Identify which cell holds the provided text, then report its [x, y] central coordinate. 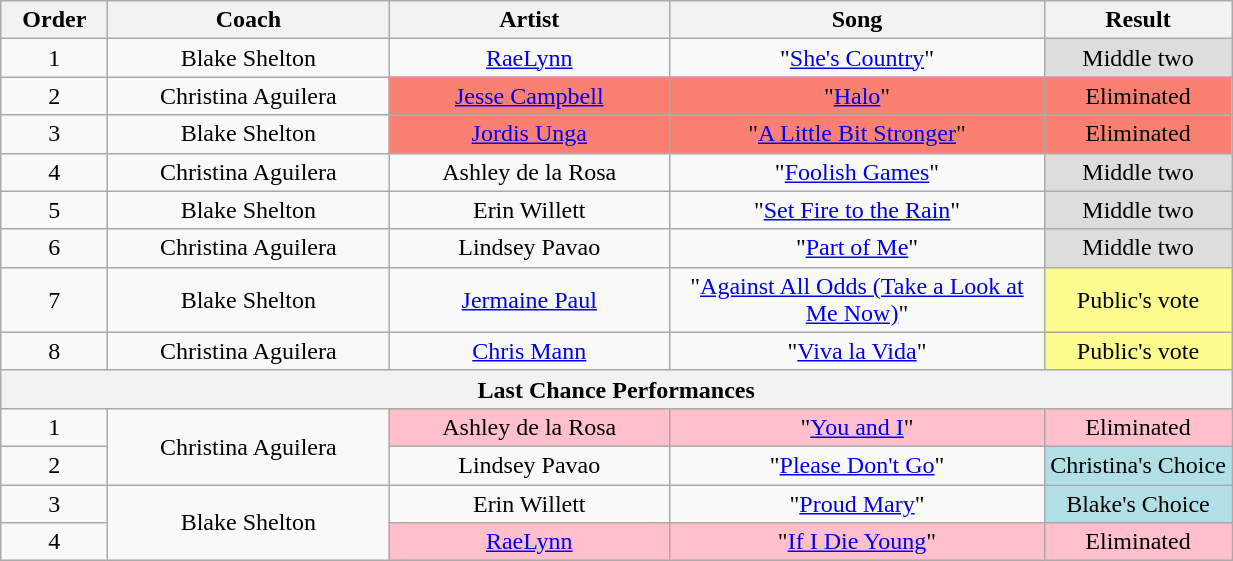
Blake's Choice [1138, 503]
8 [54, 351]
Order [54, 20]
Last Chance Performances [616, 389]
Christina's Choice [1138, 465]
Jordis Unga [530, 134]
5 [54, 210]
"You and I" [858, 427]
"Part of Me" [858, 248]
"Set Fire to the Rain" [858, 210]
"Proud Mary" [858, 503]
7 [54, 300]
"If I Die Young" [858, 542]
"A Little Bit Stronger" [858, 134]
"Halo" [858, 96]
"Please Don't Go" [858, 465]
Result [1138, 20]
Coach [248, 20]
Jesse Campbell [530, 96]
Song [858, 20]
Jermaine Paul [530, 300]
Artist [530, 20]
6 [54, 248]
"Viva la Vida" [858, 351]
Chris Mann [530, 351]
"She's Country" [858, 58]
"Foolish Games" [858, 172]
"Against All Odds (Take a Look at Me Now)" [858, 300]
